Return the (x, y) coordinate for the center point of the cell that contains the specified text.  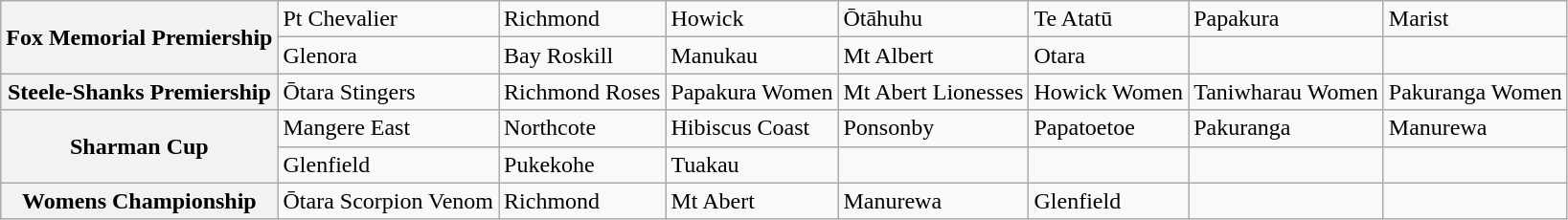
Papakura Women (752, 92)
Ōtara Scorpion Venom (389, 201)
Ponsonby (933, 128)
Papakura (1286, 19)
Pakuranga (1286, 128)
Pakuranga Women (1475, 92)
Tuakau (752, 165)
Ōtara Stingers (389, 92)
Womens Championship (140, 201)
Ōtāhuhu (933, 19)
Mangere East (389, 128)
Bay Roskill (582, 55)
Te Atatū (1109, 19)
Howick (752, 19)
Mt Abert (752, 201)
Steele-Shanks Premiership (140, 92)
Pt Chevalier (389, 19)
Marist (1475, 19)
Northcote (582, 128)
Mt Albert (933, 55)
Howick Women (1109, 92)
Fox Memorial Premiership (140, 37)
Pukekohe (582, 165)
Manukau (752, 55)
Glenora (389, 55)
Hibiscus Coast (752, 128)
Otara (1109, 55)
Taniwharau Women (1286, 92)
Sharman Cup (140, 146)
Papatoetoe (1109, 128)
Richmond Roses (582, 92)
Mt Abert Lionesses (933, 92)
